Locate the cell with the specified text and output its [x, y] center coordinate. 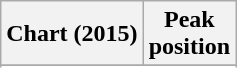
Chart (2015) [72, 34]
Peak position [189, 34]
